Provide the [x, y] coordinate of the cell's center where the given text is located.  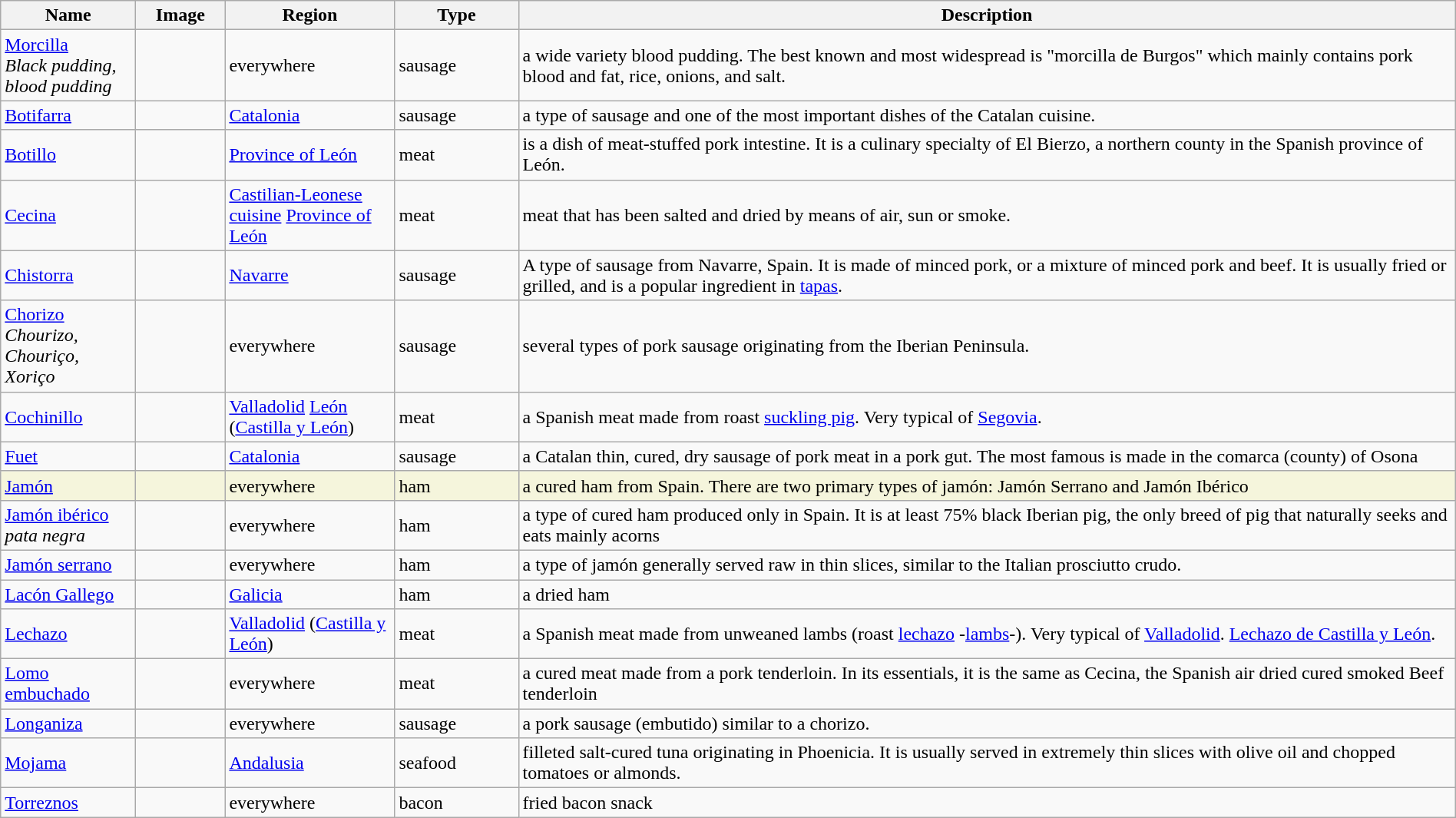
Castilian-Leonese cuisine Province of León [310, 215]
Cochinillo [68, 416]
a Spanish meat made from roast suckling pig. Very typical of Segovia. [987, 416]
Torreznos [68, 803]
Cecina [68, 215]
a cured ham from Spain. There are two primary types of jamón: Jamón Serrano and Jamón Ibérico [987, 485]
Jamón serrano [68, 565]
Lechazo [68, 634]
MorcillaBlack pudding, blood pudding [68, 65]
ChorizoChourizo, Chouriço, Xoriço [68, 346]
Region [310, 15]
Botifarra [68, 115]
filleted salt-cured tuna originating in Phoenicia. It is usually served in extremely thin slices with olive oil and chopped tomatoes or almonds. [987, 763]
Name [68, 15]
Valladolid León (Castilla y León) [310, 416]
Jamón [68, 485]
Type [456, 15]
Chistorra [68, 275]
meat that has been salted and dried by means of air, sun or smoke. [987, 215]
Image [180, 15]
a dried ham [987, 594]
fried bacon snack [987, 803]
Andalusia [310, 763]
a type of cured ham produced only in Spain. It is at least 75% black Iberian pig, the only breed of pig that naturally seeks and eats mainly acorns [987, 525]
Valladolid (Castilla y León) [310, 634]
Longaniza [68, 724]
a cured meat made from a pork tenderloin. In its essentials, it is the same as Cecina, the Spanish air dried cured smoked Beef tenderloin [987, 684]
is a dish of meat-stuffed pork intestine. It is a culinary specialty of El Bierzo, a northern county in the Spanish province of León. [987, 155]
Province of León [310, 155]
a type of sausage and one of the most important dishes of the Catalan cuisine. [987, 115]
a type of jamón generally served raw in thin slices, similar to the Italian prosciutto crudo. [987, 565]
Navarre [310, 275]
Description [987, 15]
Botillo [68, 155]
Lacón Gallego [68, 594]
Jamón ibéricopata negra [68, 525]
several types of pork sausage originating from the Iberian Peninsula. [987, 346]
a Spanish meat made from unweaned lambs (roast lechazo -lambs-). Very typical of Valladolid. Lechazo de Castilla y León. [987, 634]
Fuet [68, 456]
bacon [456, 803]
Lomo embuchado [68, 684]
a pork sausage (embutido) similar to a chorizo. [987, 724]
seafood [456, 763]
Mojama [68, 763]
Galicia [310, 594]
a Catalan thin, cured, dry sausage of pork meat in a pork gut. The most famous is made in the comarca (county) of Osona [987, 456]
